Search for the cell housing the specified text and yield its (X, Y) center coordinate. 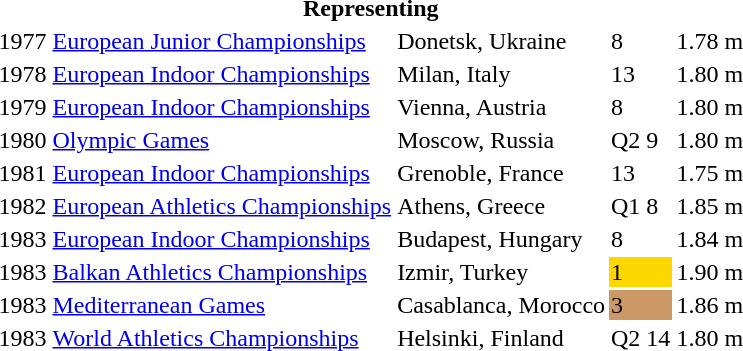
Balkan Athletics Championships (222, 272)
Moscow, Russia (502, 140)
3 (641, 305)
Mediterranean Games (222, 305)
Q2 9 (641, 140)
1 (641, 272)
Milan, Italy (502, 74)
Casablanca, Morocco (502, 305)
Grenoble, France (502, 173)
European Athletics Championships (222, 206)
Donetsk, Ukraine (502, 41)
Vienna, Austria (502, 107)
Q1 8 (641, 206)
Budapest, Hungary (502, 239)
Izmir, Turkey (502, 272)
Olympic Games (222, 140)
European Junior Championships (222, 41)
Athens, Greece (502, 206)
